Provide the (X, Y) coordinate of the cell's center where the given text is located.  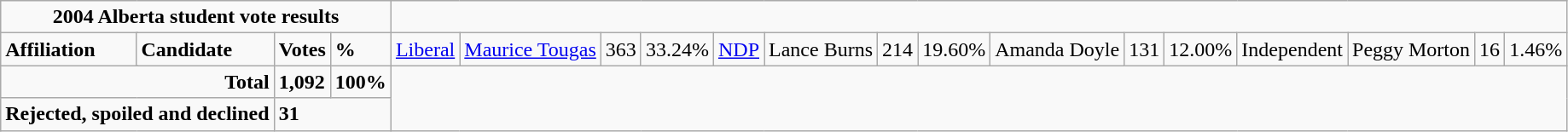
16 (1490, 49)
NDP (739, 49)
19.60% (954, 49)
100% (360, 82)
31 (333, 114)
% (360, 49)
Votes (302, 49)
131 (1145, 49)
12.00% (1201, 49)
1.46% (1536, 49)
Liberal (425, 49)
Rejected, spoiled and declined (137, 114)
33.24% (677, 49)
Peggy Morton (1411, 49)
2004 Alberta student vote results (196, 17)
Lance Burns (821, 49)
Total (137, 82)
214 (897, 49)
Candidate (205, 49)
Maurice Tougas (531, 49)
Amanda Doyle (1058, 49)
Independent (1292, 49)
363 (621, 49)
1,092 (302, 82)
Affiliation (68, 49)
